Determine the (X, Y) coordinate at the center of the cell enclosing the given text.  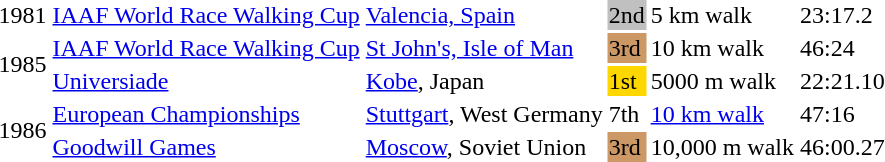
European Championships (206, 114)
10,000 m walk (722, 147)
2nd (626, 15)
Universiade (206, 81)
5 km walk (722, 15)
5000 m walk (722, 81)
Moscow, Soviet Union (484, 147)
Valencia, Spain (484, 15)
Stuttgart, West Germany (484, 114)
St John's, Isle of Man (484, 48)
Goodwill Games (206, 147)
7th (626, 114)
1st (626, 81)
Kobe, Japan (484, 81)
